Locate the cell with the specified text and output its (x, y) center coordinate. 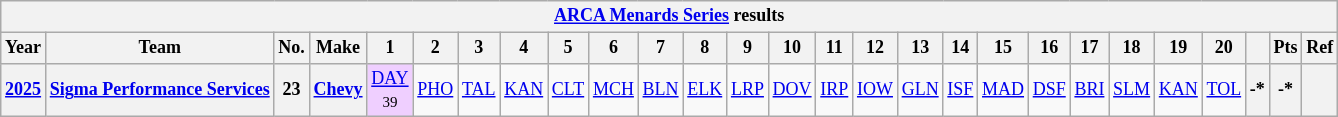
3 (479, 48)
7 (660, 48)
BRI (1090, 90)
Year (24, 48)
TOL (1224, 90)
13 (920, 48)
Make (338, 48)
2 (436, 48)
12 (876, 48)
20 (1224, 48)
18 (1132, 48)
Sigma Performance Services (160, 90)
LRP (748, 90)
8 (705, 48)
MCH (614, 90)
GLN (920, 90)
DAY39 (390, 90)
11 (834, 48)
19 (1178, 48)
IOW (876, 90)
15 (1004, 48)
16 (1049, 48)
DOV (792, 90)
No. (292, 48)
ELK (705, 90)
PHO (436, 90)
10 (792, 48)
6 (614, 48)
TAL (479, 90)
14 (960, 48)
2025 (24, 90)
Chevy (338, 90)
Team (160, 48)
IRP (834, 90)
BLN (660, 90)
23 (292, 90)
SLM (1132, 90)
DSF (1049, 90)
1 (390, 48)
ISF (960, 90)
4 (524, 48)
Ref (1320, 48)
ARCA Menards Series results (670, 16)
CLT (568, 90)
5 (568, 48)
9 (748, 48)
Pts (1286, 48)
17 (1090, 48)
MAD (1004, 90)
